Identify which cell holds the provided text, then report its [x, y] central coordinate. 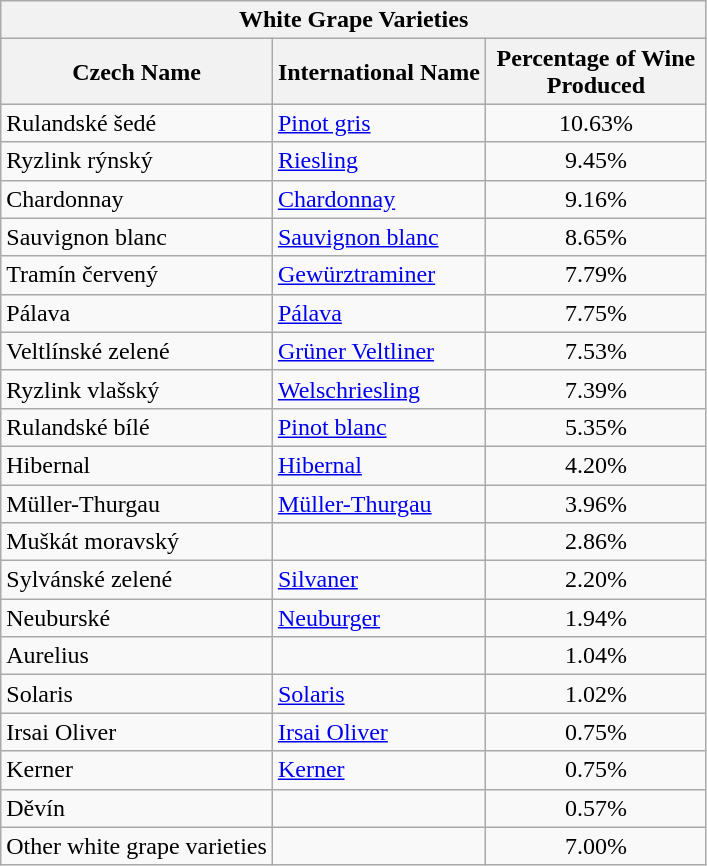
1.04% [596, 656]
7.00% [596, 846]
Pinot blanc [378, 427]
Other white grape varieties [137, 846]
1.94% [596, 618]
2.20% [596, 580]
7.75% [596, 313]
Ryzlink rýnský [137, 161]
9.45% [596, 161]
Gewürztraminer [378, 275]
8.65% [596, 237]
International Name [378, 72]
4.20% [596, 465]
Neuburger [378, 618]
Rulandské bílé [137, 427]
Neuburské [137, 618]
5.35% [596, 427]
Welschriesling [378, 389]
Muškát moravský [137, 542]
Veltlínské zelené [137, 351]
Ryzlink vlašský [137, 389]
1.02% [596, 694]
Grüner Veltliner [378, 351]
3.96% [596, 503]
9.16% [596, 199]
0.57% [596, 808]
White Grape Varieties [354, 20]
Aurelius [137, 656]
Silvaner [378, 580]
10.63% [596, 123]
Tramín červený [137, 275]
7.53% [596, 351]
Pinot gris [378, 123]
Percentage of Wine Produced [596, 72]
Děvín [137, 808]
Czech Name [137, 72]
7.79% [596, 275]
Riesling [378, 161]
7.39% [596, 389]
Rulandské šedé [137, 123]
2.86% [596, 542]
Sylvánské zelené [137, 580]
